Return (x, y) of the center of cell containing provided text 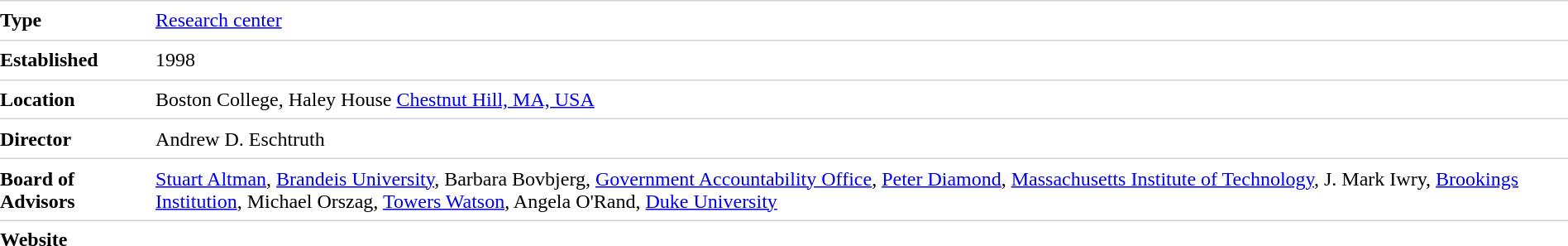
Location (78, 99)
Type (78, 21)
Boston College, Haley House Chestnut Hill, MA, USA (862, 99)
Established (78, 60)
Andrew D. Eschtruth (862, 139)
Board of Advisors (78, 189)
Director (78, 139)
1998 (862, 60)
Research center (862, 21)
